Return [X, Y] of the center of cell containing provided text 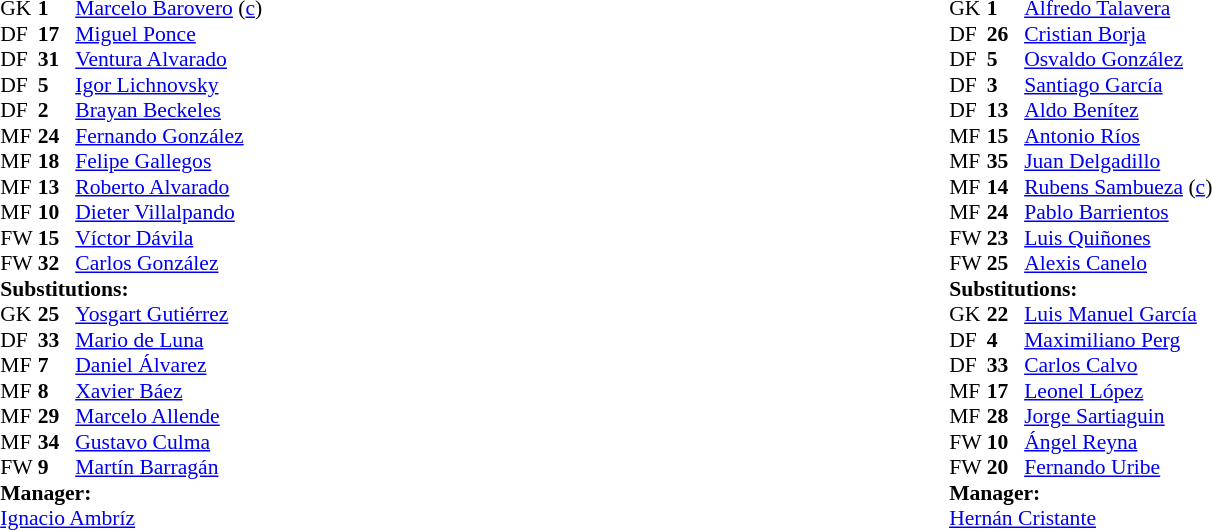
Marcelo Allende [168, 417]
18 [57, 161]
23 [1006, 238]
22 [1006, 315]
Alexis Canelo [1118, 263]
Rubens Sambueza (c) [1118, 187]
Felipe Gallegos [168, 161]
8 [57, 391]
Mario de Luna [168, 340]
Ángel Reyna [1118, 442]
Luis Quiñones [1118, 238]
4 [1006, 340]
Juan Delgadillo [1118, 161]
Daniel Álvarez [168, 365]
32 [57, 263]
Luis Manuel García [1118, 315]
Jorge Sartiaguin [1118, 417]
34 [57, 442]
9 [57, 467]
14 [1006, 187]
Gustavo Culma [168, 442]
29 [57, 417]
Fernando Uribe [1118, 467]
Igor Lichnovsky [168, 85]
Pablo Barrientos [1118, 213]
3 [1006, 85]
28 [1006, 417]
Xavier Báez [168, 391]
Roberto Alvarado [168, 187]
Santiago García [1118, 85]
31 [57, 59]
Maximiliano Perg [1118, 340]
Dieter Villalpando [168, 213]
Leonel López [1118, 391]
Fernando González [168, 136]
Brayan Beckeles [168, 111]
Ventura Alvarado [168, 59]
Víctor Dávila [168, 238]
Yosgart Gutiérrez [168, 315]
Antonio Ríos [1118, 136]
Carlos Calvo [1118, 365]
35 [1006, 161]
Osvaldo González [1118, 59]
Aldo Benítez [1118, 111]
Cristian Borja [1118, 34]
7 [57, 365]
2 [57, 111]
20 [1006, 467]
26 [1006, 34]
Martín Barragán [168, 467]
Miguel Ponce [168, 34]
Carlos González [168, 263]
